Return [x, y] of the center of cell containing provided text 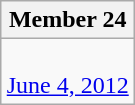
Member 24 [68, 20]
June 4, 2012 [68, 72]
